Return [x, y] of the center of cell containing provided text 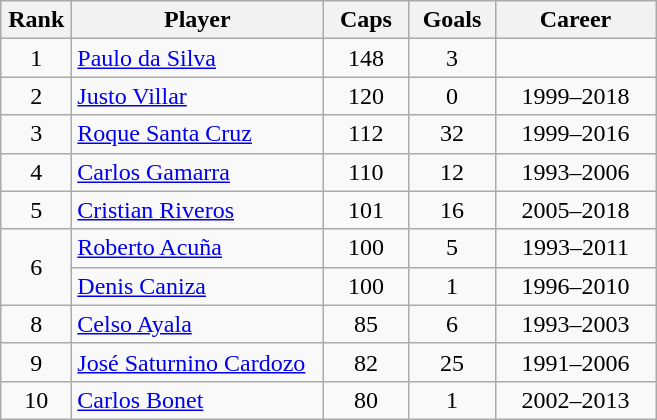
1999–2016 [576, 134]
9 [36, 362]
10 [36, 400]
2005–2018 [576, 210]
1996–2010 [576, 286]
2 [36, 96]
Roberto Acuña [198, 248]
Player [198, 20]
16 [452, 210]
Rank [36, 20]
Justo Villar [198, 96]
148 [366, 58]
Paulo da Silva [198, 58]
0 [452, 96]
80 [366, 400]
8 [36, 324]
112 [366, 134]
120 [366, 96]
Caps [366, 20]
2002–2013 [576, 400]
4 [36, 172]
1999–2018 [576, 96]
1993–2006 [576, 172]
1991–2006 [576, 362]
85 [366, 324]
José Saturnino Cardozo [198, 362]
Celso Ayala [198, 324]
Career [576, 20]
Cristian Riveros [198, 210]
1993–2003 [576, 324]
25 [452, 362]
32 [452, 134]
Denis Caniza [198, 286]
12 [452, 172]
101 [366, 210]
82 [366, 362]
110 [366, 172]
Carlos Bonet [198, 400]
Goals [452, 20]
1993–2011 [576, 248]
Roque Santa Cruz [198, 134]
Carlos Gamarra [198, 172]
